Search for the cell housing the specified text and yield its [x, y] center coordinate. 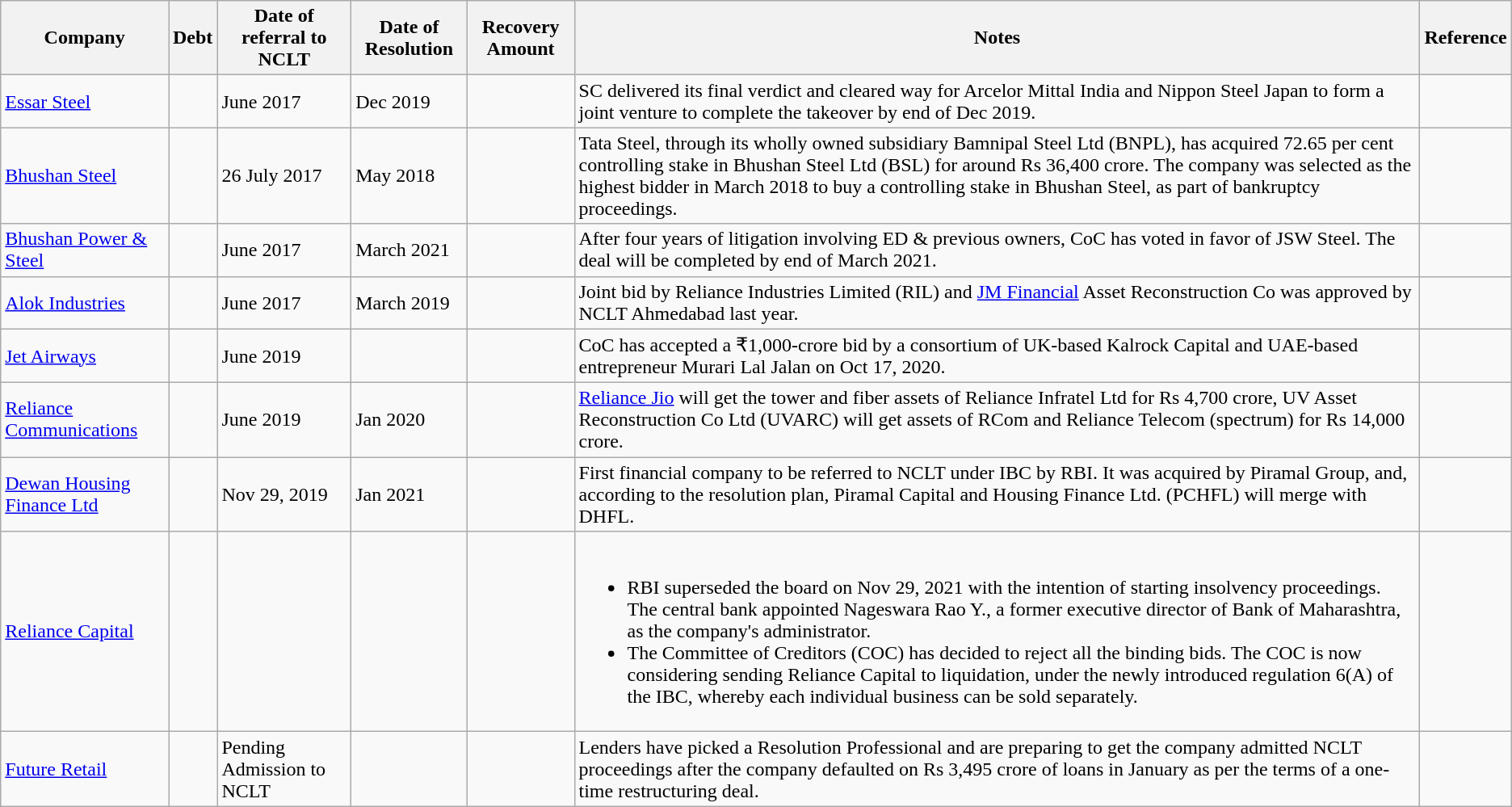
Bhushan Steel [85, 176]
Jet Airways [85, 355]
Reliance Capital [85, 632]
Notes [997, 38]
Bhushan Power & Steel [85, 250]
Dec 2019 [409, 102]
Debt [192, 38]
Jan 2021 [409, 494]
Joint bid by Reliance Industries Limited (RIL) and JM Financial Asset Reconstruction Co was approved by NCLT Ahmedabad last year. [997, 302]
Future Retail [85, 769]
Dewan Housing Finance Ltd [85, 494]
Jan 2020 [409, 420]
March 2019 [409, 302]
Date of referral to NCLT [284, 38]
CoC has accepted a ₹1,000-crore bid by a consortium of UK-based Kalrock Capital and UAE-based entrepreneur Murari Lal Jalan on Oct 17, 2020. [997, 355]
Essar Steel [85, 102]
Alok Industries [85, 302]
May 2018 [409, 176]
Company [85, 38]
Nov 29, 2019 [284, 494]
Reference [1465, 38]
Reliance Communications [85, 420]
Pending Admission to NCLT [284, 769]
Date of Resolution [409, 38]
26 July 2017 [284, 176]
Recovery Amount [520, 38]
March 2021 [409, 250]
After four years of litigation involving ED & previous owners, CoC has voted in favor of JSW Steel. The deal will be completed by end of March 2021. [997, 250]
